Find where the given text appears and provide that cell's center as (X, Y) coordinate. 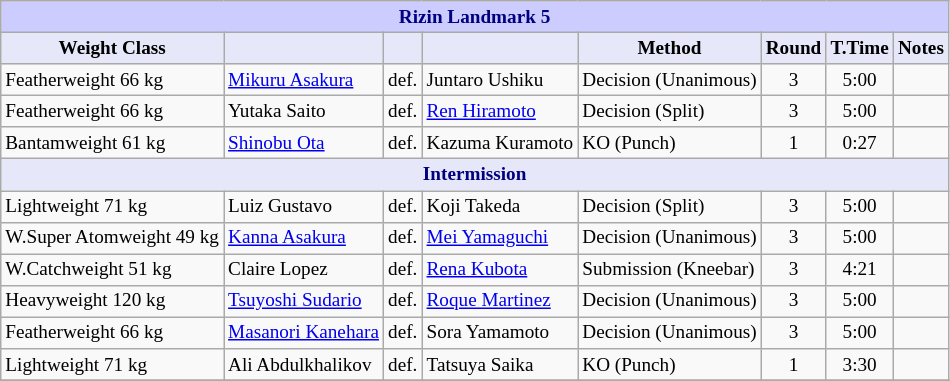
Tatsuya Saika (500, 365)
Round (794, 48)
Tsuyoshi Sudario (304, 301)
Juntaro Ushiku (500, 80)
Mikuru Asakura (304, 80)
Sora Yamamoto (500, 333)
Luiz Gustavo (304, 206)
Roque Martinez (500, 301)
Rizin Landmark 5 (475, 17)
3:30 (860, 365)
Submission (Kneebar) (670, 270)
W.Catchweight 51 kg (112, 270)
Notes (920, 48)
0:27 (860, 143)
Shinobu Ota (304, 143)
Kazuma Kuramoto (500, 143)
Ren Hiramoto (500, 111)
Yutaka Saito (304, 111)
Claire Lopez (304, 270)
Intermission (475, 175)
Masanori Kanehara (304, 333)
Weight Class (112, 48)
Mei Yamaguchi (500, 238)
Rena Kubota (500, 270)
Kanna Asakura (304, 238)
4:21 (860, 270)
Method (670, 48)
Ali Abdulkhalikov (304, 365)
T.Time (860, 48)
Heavyweight 120 kg (112, 301)
W.Super Atomweight 49 kg (112, 238)
Koji Takeda (500, 206)
Bantamweight 61 kg (112, 143)
